For the text-containing cell, return its midpoint in [x, y] coordinate format. 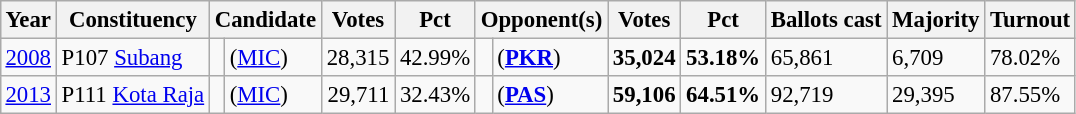
35,024 [644, 57]
Ballots cast [826, 20]
29,711 [358, 95]
64.51% [724, 95]
28,315 [358, 57]
87.55% [1030, 95]
Majority [936, 20]
(PAS) [550, 95]
Opponent(s) [541, 20]
59,106 [644, 95]
32.43% [436, 95]
(PKR) [550, 57]
2013 [28, 95]
78.02% [1030, 57]
P107 Subang [132, 57]
42.99% [436, 57]
6,709 [936, 57]
Constituency [132, 20]
65,861 [826, 57]
53.18% [724, 57]
Candidate [265, 20]
P111 Kota Raja [132, 95]
92,719 [826, 95]
2008 [28, 57]
Turnout [1030, 20]
Year [28, 20]
29,395 [936, 95]
